For the text-containing cell, return its midpoint in [X, Y] coordinate format. 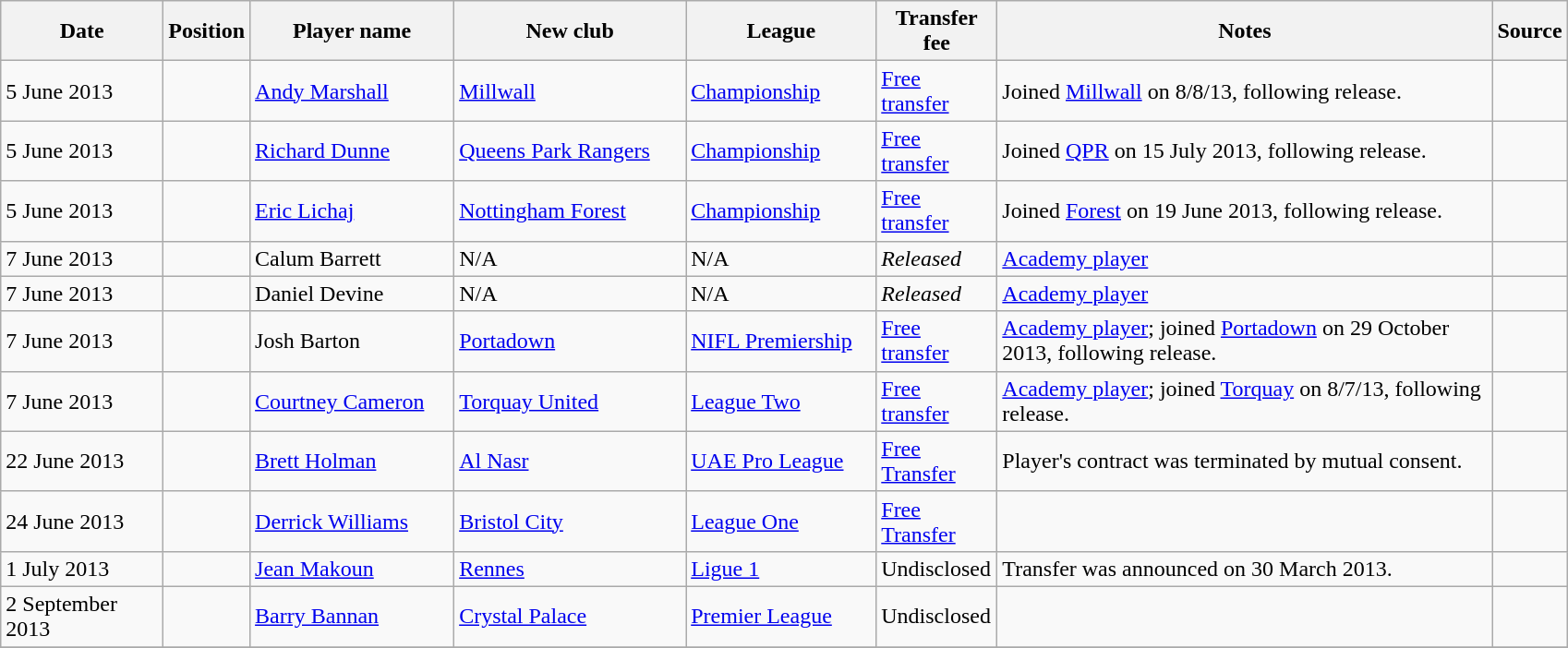
Richard Dunne [353, 151]
Joined Millwall on 8/8/13, following release. [1245, 90]
Daniel Devine [353, 294]
Notes [1245, 31]
Nottingham Forest [571, 210]
Rennes [571, 569]
Date [82, 31]
Player name [353, 31]
Jean Makoun [353, 569]
Bristol City [571, 521]
New club [571, 31]
Portadown [571, 342]
Position [207, 31]
Torquay United [571, 401]
League Two [781, 401]
Premier League [781, 617]
Transfer was announced on 30 March 2013. [1245, 569]
1 July 2013 [82, 569]
Player's contract was terminated by mutual consent. [1245, 462]
NIFL Premiership [781, 342]
Al Nasr [571, 462]
Millwall [571, 90]
Transfer fee [936, 31]
Courtney Cameron [353, 401]
Queens Park Rangers [571, 151]
League One [781, 521]
Ligue 1 [781, 569]
Derrick Williams [353, 521]
Academy player; joined Portadown on 29 October 2013, following release. [1245, 342]
Source [1529, 31]
22 June 2013 [82, 462]
Joined QPR on 15 July 2013, following release. [1245, 151]
Eric Lichaj [353, 210]
24 June 2013 [82, 521]
Crystal Palace [571, 617]
Barry Bannan [353, 617]
Brett Holman [353, 462]
Josh Barton [353, 342]
Calum Barrett [353, 258]
League [781, 31]
Joined Forest on 19 June 2013, following release. [1245, 210]
2 September 2013 [82, 617]
Academy player; joined Torquay on 8/7/13, following release. [1245, 401]
UAE Pro League [781, 462]
Andy Marshall [353, 90]
